Output the [X, Y] coordinate of the center of the cell containing the given text.  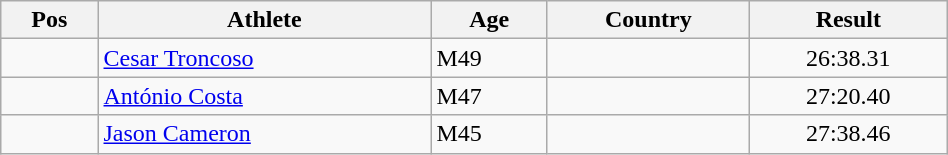
Age [490, 20]
M47 [490, 96]
27:20.40 [848, 96]
António Costa [264, 96]
M45 [490, 134]
Result [848, 20]
Country [648, 20]
Athlete [264, 20]
Jason Cameron [264, 134]
Pos [50, 20]
Cesar Troncoso [264, 58]
27:38.46 [848, 134]
M49 [490, 58]
26:38.31 [848, 58]
